Scan for the cell matching the given text and deliver its [x, y] coordinate at center. 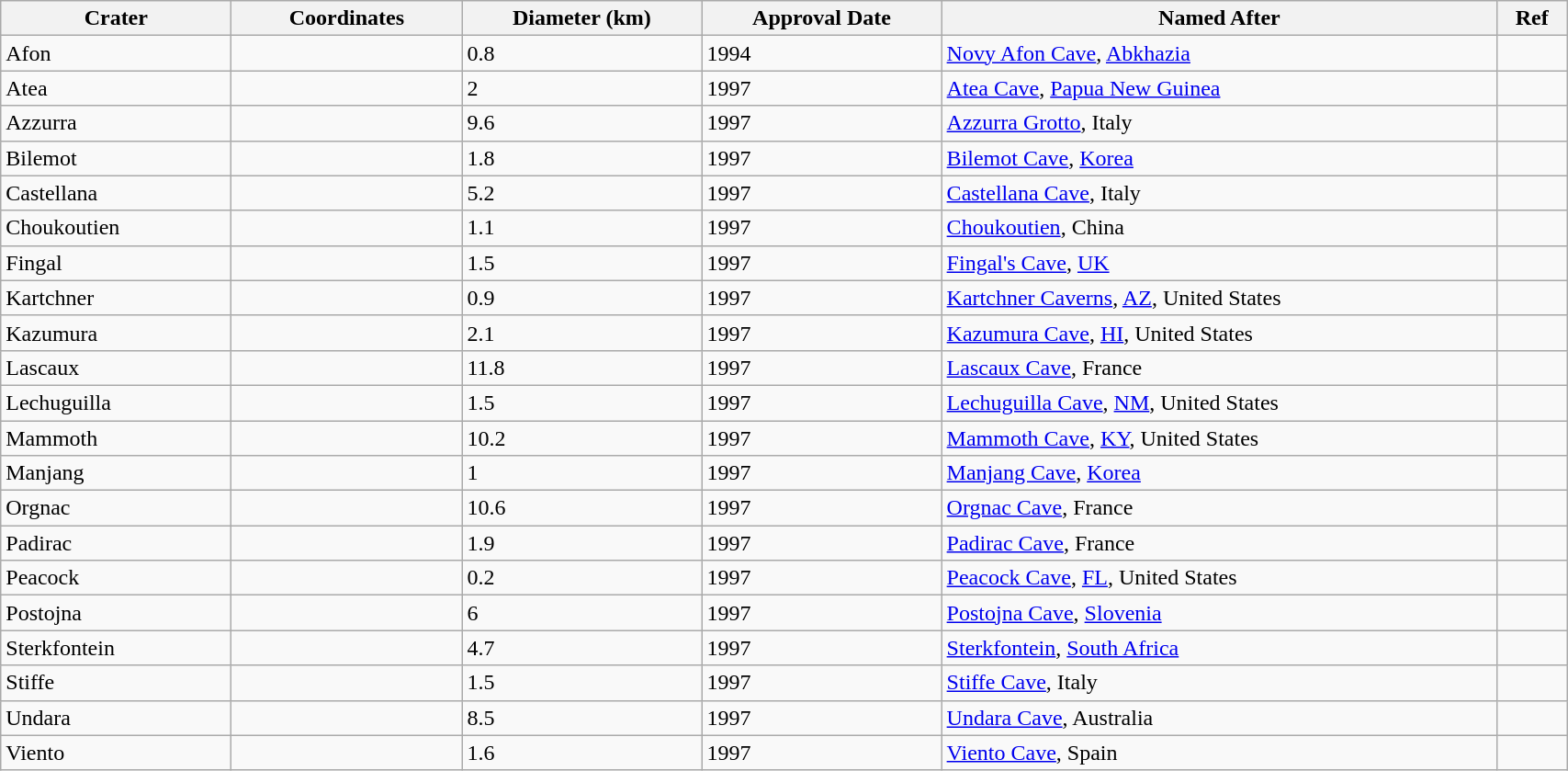
8.5 [582, 718]
Viento [116, 753]
Sterkfontein [116, 648]
Manjang Cave, Korea [1220, 473]
11.8 [582, 368]
Postojna [116, 613]
Castellana Cave, Italy [1220, 193]
Lechuguilla Cave, NM, United States [1220, 403]
1.1 [582, 228]
Azzurra Grotto, Italy [1220, 123]
Bilemot [116, 158]
10.2 [582, 438]
Kazumura [116, 333]
Undara [116, 718]
Lascaux Cave, France [1220, 368]
Lechuguilla [116, 403]
2.1 [582, 333]
Orgnac Cave, France [1220, 508]
Fingal's Cave, UK [1220, 263]
1 [582, 473]
Kartchner Caverns, AZ, United States [1220, 298]
Padirac Cave, France [1220, 543]
Kartchner [116, 298]
1.6 [582, 753]
2 [582, 88]
Stiffe Cave, Italy [1220, 683]
Peacock [116, 578]
Kazumura Cave, HI, United States [1220, 333]
Approval Date [821, 18]
6 [582, 613]
Azzurra [116, 123]
0.9 [582, 298]
Orgnac [116, 508]
5.2 [582, 193]
Manjang [116, 473]
Atea Cave, Papua New Guinea [1220, 88]
1994 [821, 53]
10.6 [582, 508]
Postojna Cave, Slovenia [1220, 613]
Castellana [116, 193]
Ref [1532, 18]
Fingal [116, 263]
Choukoutien, China [1220, 228]
Sterkfontein, South Africa [1220, 648]
1.8 [582, 158]
Lascaux [116, 368]
Crater [116, 18]
0.2 [582, 578]
Peacock Cave, FL, United States [1220, 578]
Choukoutien [116, 228]
4.7 [582, 648]
Atea [116, 88]
Viento Cave, Spain [1220, 753]
Novy Afon Cave, Abkhazia [1220, 53]
Diameter (km) [582, 18]
Named After [1220, 18]
0.8 [582, 53]
Stiffe [116, 683]
Padirac [116, 543]
Mammoth Cave, KY, United States [1220, 438]
1.9 [582, 543]
Afon [116, 53]
Undara Cave, Australia [1220, 718]
9.6 [582, 123]
Coordinates [347, 18]
Mammoth [116, 438]
Bilemot Cave, Korea [1220, 158]
